From the cell containing the given text, extract its center point as (X, Y) coordinate. 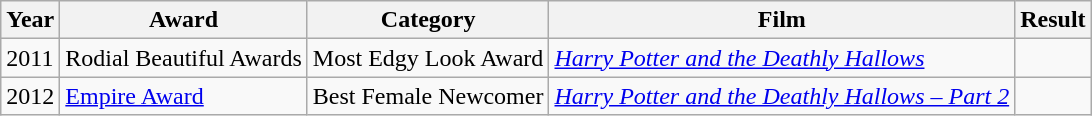
Category (428, 20)
Result (1053, 20)
Harry Potter and the Deathly Hallows – Part 2 (782, 96)
Year (30, 20)
Rodial Beautiful Awards (184, 58)
2011 (30, 58)
Award (184, 20)
Most Edgy Look Award (428, 58)
Empire Award (184, 96)
Harry Potter and the Deathly Hallows (782, 58)
Film (782, 20)
2012 (30, 96)
Best Female Newcomer (428, 96)
